Determine the [X, Y] coordinate at the center of the cell enclosing the given text.  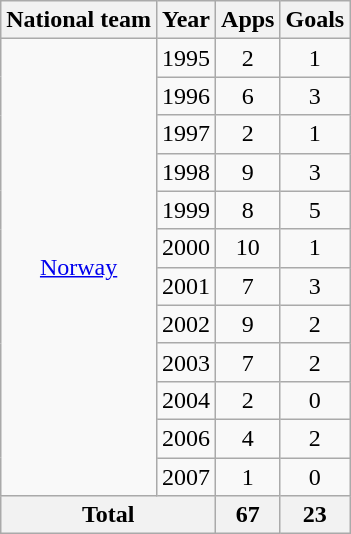
8 [248, 210]
4 [248, 438]
2002 [186, 324]
National team [79, 20]
1998 [186, 172]
2004 [186, 400]
5 [315, 210]
Apps [248, 20]
2007 [186, 477]
6 [248, 96]
Goals [315, 20]
1997 [186, 134]
Norway [79, 268]
1999 [186, 210]
Year [186, 20]
2001 [186, 286]
2003 [186, 362]
Total [108, 515]
2006 [186, 438]
67 [248, 515]
1996 [186, 96]
2000 [186, 248]
1995 [186, 58]
10 [248, 248]
23 [315, 515]
